Output the (X, Y) coordinate of the center of the cell containing the given text.  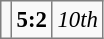
10th (78, 20)
5:2 (32, 20)
